Return the [x, y] coordinate for the center point of the cell that contains the specified text.  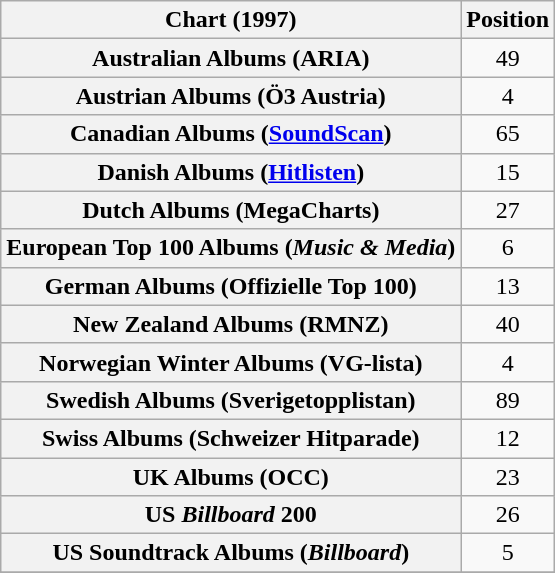
12 [508, 438]
26 [508, 515]
27 [508, 210]
European Top 100 Albums (Music & Media) [231, 248]
Danish Albums (Hitlisten) [231, 172]
49 [508, 58]
US Billboard 200 [231, 515]
Austrian Albums (Ö3 Austria) [231, 96]
89 [508, 400]
5 [508, 553]
German Albums (Offizielle Top 100) [231, 286]
New Zealand Albums (RMNZ) [231, 324]
Australian Albums (ARIA) [231, 58]
Canadian Albums (SoundScan) [231, 134]
15 [508, 172]
Norwegian Winter Albums (VG-lista) [231, 362]
65 [508, 134]
23 [508, 477]
13 [508, 286]
UK Albums (OCC) [231, 477]
Position [508, 20]
Dutch Albums (MegaCharts) [231, 210]
40 [508, 324]
US Soundtrack Albums (Billboard) [231, 553]
Swedish Albums (Sverigetopplistan) [231, 400]
Swiss Albums (Schweizer Hitparade) [231, 438]
Chart (1997) [231, 20]
6 [508, 248]
